For the text-containing cell, return its midpoint in [X, Y] coordinate format. 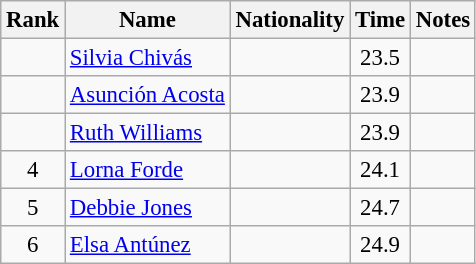
Ruth Williams [148, 133]
Lorna Forde [148, 170]
4 [33, 170]
24.1 [380, 170]
6 [33, 245]
Rank [33, 20]
Notes [442, 20]
Asunción Acosta [148, 95]
24.9 [380, 245]
Elsa Antúnez [148, 245]
5 [33, 208]
23.5 [380, 58]
Name [148, 20]
Nationality [290, 20]
Debbie Jones [148, 208]
Silvia Chivás [148, 58]
Time [380, 20]
24.7 [380, 208]
